From the cell containing the given text, extract its center point as (x, y) coordinate. 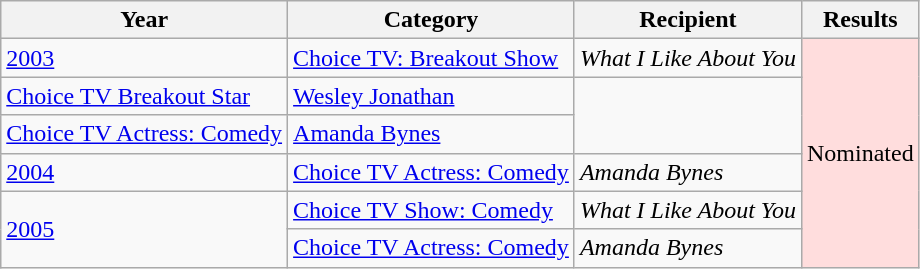
Results (860, 20)
2004 (144, 172)
Choice TV Show: Comedy (432, 210)
Year (144, 20)
2003 (144, 58)
Recipient (688, 20)
Choice TV: Breakout Show (432, 58)
2005 (144, 229)
Wesley Jonathan (432, 96)
Category (432, 20)
Choice TV Breakout Star (144, 96)
Nominated (860, 153)
